Provide the (x, y) coordinate of the cell's center where the given text is located.  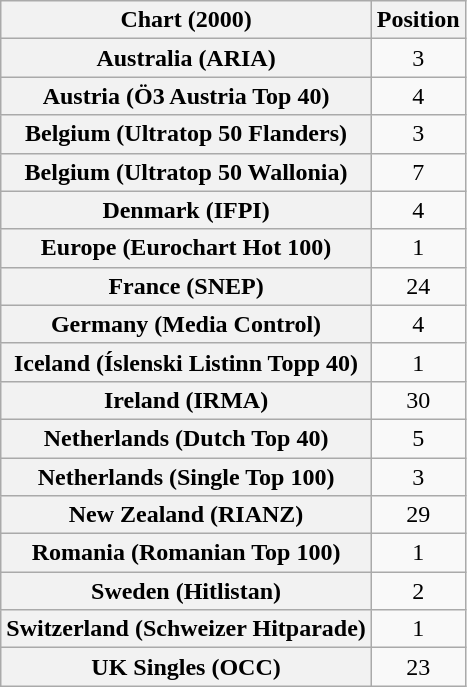
Europe (Eurochart Hot 100) (186, 248)
29 (418, 515)
2 (418, 591)
Belgium (Ultratop 50 Flanders) (186, 134)
Switzerland (Schweizer Hitparade) (186, 629)
23 (418, 667)
Romania (Romanian Top 100) (186, 553)
France (SNEP) (186, 286)
UK Singles (OCC) (186, 667)
Germany (Media Control) (186, 324)
Iceland (Íslenski Listinn Topp 40) (186, 362)
Belgium (Ultratop 50 Wallonia) (186, 172)
New Zealand (RIANZ) (186, 515)
Position (418, 20)
24 (418, 286)
Chart (2000) (186, 20)
Netherlands (Single Top 100) (186, 477)
Austria (Ö3 Austria Top 40) (186, 96)
30 (418, 400)
Sweden (Hitlistan) (186, 591)
5 (418, 438)
Denmark (IFPI) (186, 210)
7 (418, 172)
Ireland (IRMA) (186, 400)
Australia (ARIA) (186, 58)
Netherlands (Dutch Top 40) (186, 438)
